Find where the given text appears and provide that cell's center as (X, Y) coordinate. 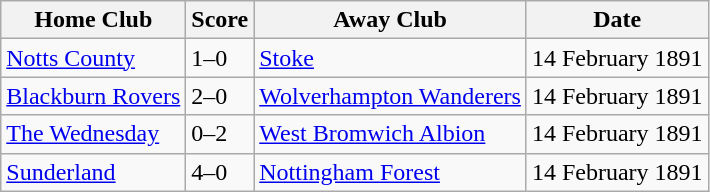
0–2 (220, 134)
2–0 (220, 96)
Notts County (94, 58)
Home Club (94, 20)
Away Club (390, 20)
Nottingham Forest (390, 172)
4–0 (220, 172)
Score (220, 20)
Blackburn Rovers (94, 96)
West Bromwich Albion (390, 134)
1–0 (220, 58)
Date (617, 20)
Sunderland (94, 172)
Wolverhampton Wanderers (390, 96)
The Wednesday (94, 134)
Stoke (390, 58)
